From the cell containing the given text, extract its center point as (X, Y) coordinate. 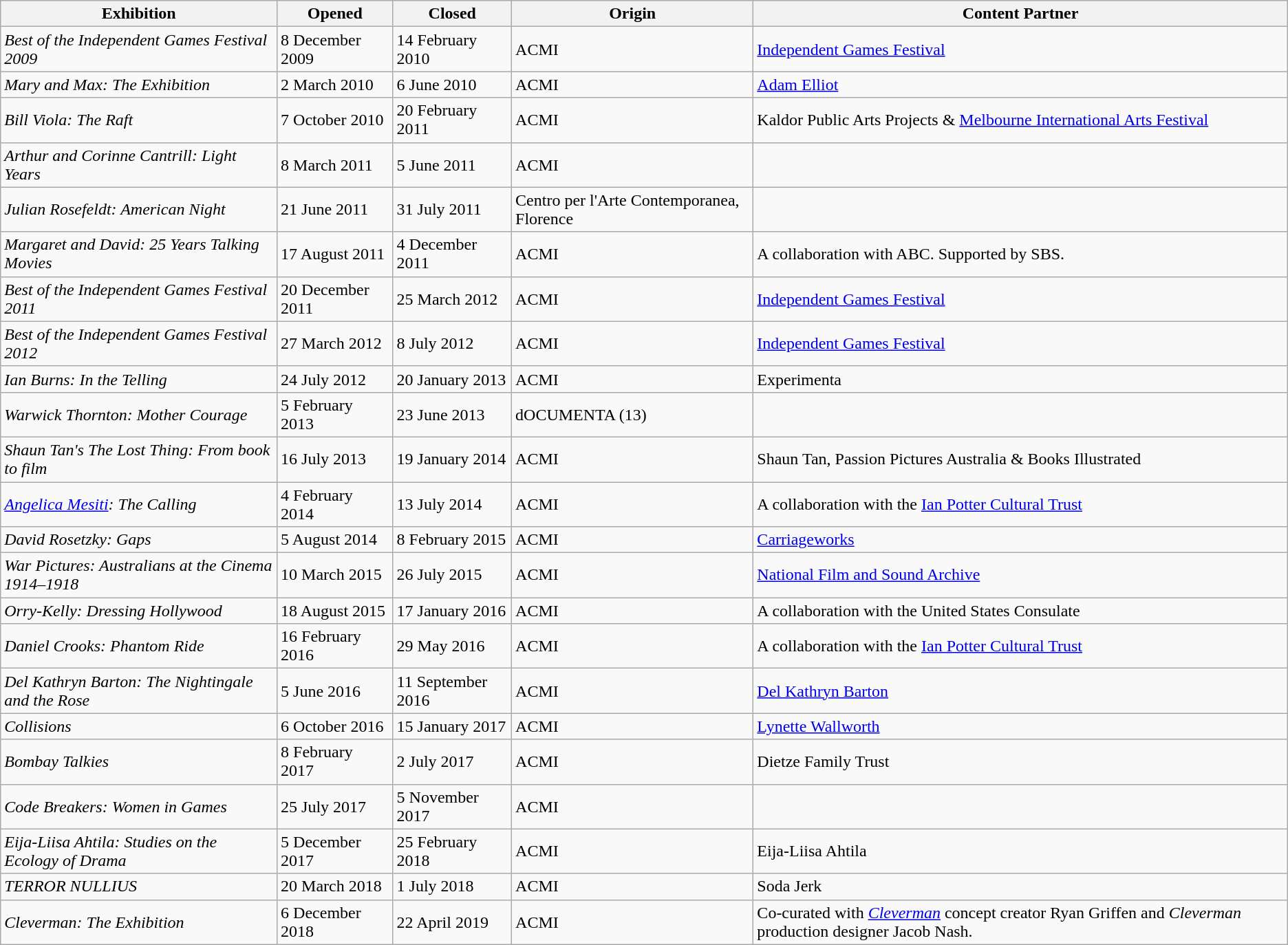
Eija-Liisa Ahtila (1020, 851)
David Rosetzky: Gaps (139, 540)
Julian Rosefeldt: American Night (139, 209)
A collaboration with ABC. Supported by SBS. (1020, 254)
5 June 2011 (452, 165)
24 July 2012 (335, 379)
Orry-Kelly: Dressing Hollywood (139, 611)
Daniel Crooks: Phantom Ride (139, 647)
Best of the Independent Games Festival 2012 (139, 344)
21 June 2011 (335, 209)
6 June 2010 (452, 85)
Best of the Independent Games Festival 2009 (139, 50)
25 February 2018 (452, 851)
10 March 2015 (335, 575)
23 June 2013 (452, 414)
16 July 2013 (335, 459)
19 January 2014 (452, 459)
TERROR NULLIUS (139, 887)
A collaboration with the United States Consulate (1020, 611)
National Film and Sound Archive (1020, 575)
Margaret and David: 25 Years Talking Movies (139, 254)
Eija-Liisa Ahtila: Studies on the Ecology of Drama (139, 851)
8 March 2011 (335, 165)
Experimenta (1020, 379)
6 December 2018 (335, 922)
20 January 2013 (452, 379)
16 February 2016 (335, 647)
War Pictures: Australians at the Cinema 1914–1918 (139, 575)
25 July 2017 (335, 806)
Mary and Max: The Exhibition (139, 85)
26 July 2015 (452, 575)
17 January 2016 (452, 611)
Content Partner (1020, 14)
18 August 2015 (335, 611)
Shaun Tan's The Lost Thing: From book to film (139, 459)
Warwick Thornton: Mother Courage (139, 414)
8 December 2009 (335, 50)
5 December 2017 (335, 851)
Dietze Family Trust (1020, 762)
27 March 2012 (335, 344)
13 July 2014 (452, 503)
Bill Viola: The Raft (139, 120)
22 April 2019 (452, 922)
Soda Jerk (1020, 887)
20 February 2011 (452, 120)
29 May 2016 (452, 647)
4 February 2014 (335, 503)
1 July 2018 (452, 887)
Del Kathryn Barton: The Nightingale and the Rose (139, 691)
11 September 2016 (452, 691)
Co-curated with Cleverman concept creator Ryan Griffen and Cleverman production designer Jacob Nash. (1020, 922)
Carriageworks (1020, 540)
Centro per l'Arte Contemporanea, Florence (633, 209)
Shaun Tan, Passion Pictures Australia & Books Illustrated (1020, 459)
Closed (452, 14)
8 February 2015 (452, 540)
Ian Burns: In the Telling (139, 379)
5 August 2014 (335, 540)
Bombay Talkies (139, 762)
7 October 2010 (335, 120)
Exhibition (139, 14)
Best of the Independent Games Festival 2011 (139, 298)
15 January 2017 (452, 726)
2 July 2017 (452, 762)
8 February 2017 (335, 762)
5 February 2013 (335, 414)
Adam Elliot (1020, 85)
25 March 2012 (452, 298)
Arthur and Corinne Cantrill: Light Years (139, 165)
14 February 2010 (452, 50)
20 March 2018 (335, 887)
17 August 2011 (335, 254)
2 March 2010 (335, 85)
5 June 2016 (335, 691)
Del Kathryn Barton (1020, 691)
Angelica Mesiti: The Calling (139, 503)
4 December 2011 (452, 254)
dOCUMENTA (13) (633, 414)
6 October 2016 (335, 726)
8 July 2012 (452, 344)
Kaldor Public Arts Projects & Melbourne International Arts Festival (1020, 120)
Code Breakers: Women in Games (139, 806)
Lynette Wallworth (1020, 726)
Collisions (139, 726)
Opened (335, 14)
Cleverman: The Exhibition (139, 922)
5 November 2017 (452, 806)
Origin (633, 14)
31 July 2011 (452, 209)
20 December 2011 (335, 298)
